Detect which cell encompasses the target text, then output its [X, Y] center coordinate. 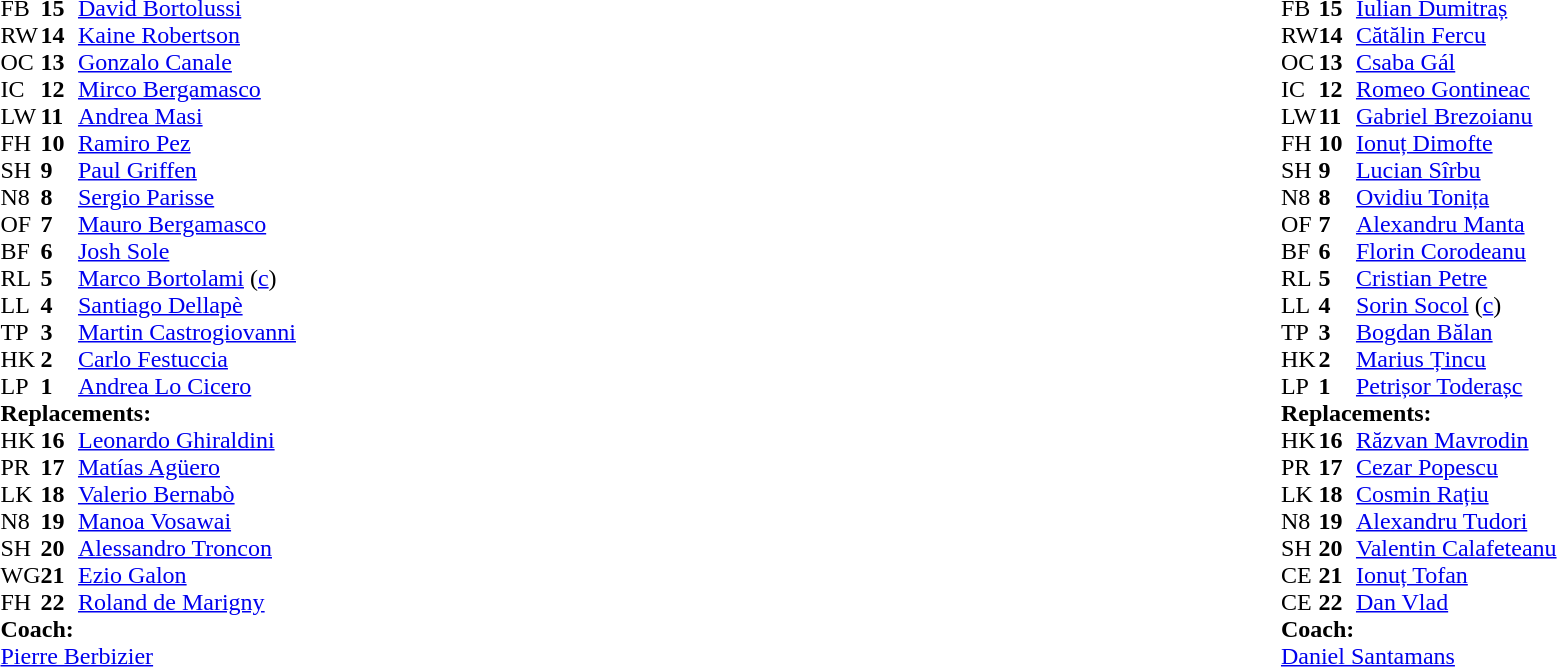
Gabriel Brezoianu [1456, 116]
Mirco Bergamasco [187, 90]
Ezio Galon [187, 576]
Ovidiu Tonița [1456, 198]
Paul Griffen [187, 170]
Gonzalo Canale [187, 62]
Manoa Vosawai [187, 522]
Lucian Sîrbu [1456, 170]
Martin Castrogiovanni [187, 332]
Csaba Gál [1456, 62]
Marco Bortolami (c) [187, 278]
Petrișor Toderașc [1456, 386]
Bogdan Bălan [1456, 332]
Romeo Gontineac [1456, 90]
Valerio Bernabò [187, 494]
Dan Vlad [1456, 602]
Ramiro Pez [187, 144]
Alessandro Troncon [187, 548]
Sergio Parisse [187, 198]
WG [20, 576]
Valentin Calafeteanu [1456, 548]
Cosmin Rațiu [1456, 494]
Ionuț Tofan [1456, 576]
Andrea Masi [187, 116]
Cătălin Fercu [1456, 36]
Alexandru Manta [1456, 224]
Marius Țincu [1456, 360]
Andrea Lo Cicero [187, 386]
Răzvan Mavrodin [1456, 440]
Carlo Festuccia [187, 360]
Cristian Petre [1456, 278]
Sorin Socol (c) [1456, 306]
Josh Sole [187, 252]
Matías Agüero [187, 468]
Mauro Bergamasco [187, 224]
Kaine Robertson [187, 36]
Roland de Marigny [187, 602]
Cezar Popescu [1456, 468]
Alexandru Tudori [1456, 522]
Ionuț Dimofte [1456, 144]
Leonardo Ghiraldini [187, 440]
Santiago Dellapè [187, 306]
Florin Corodeanu [1456, 252]
